Detect which cell encompasses the target text, then output its (X, Y) center coordinate. 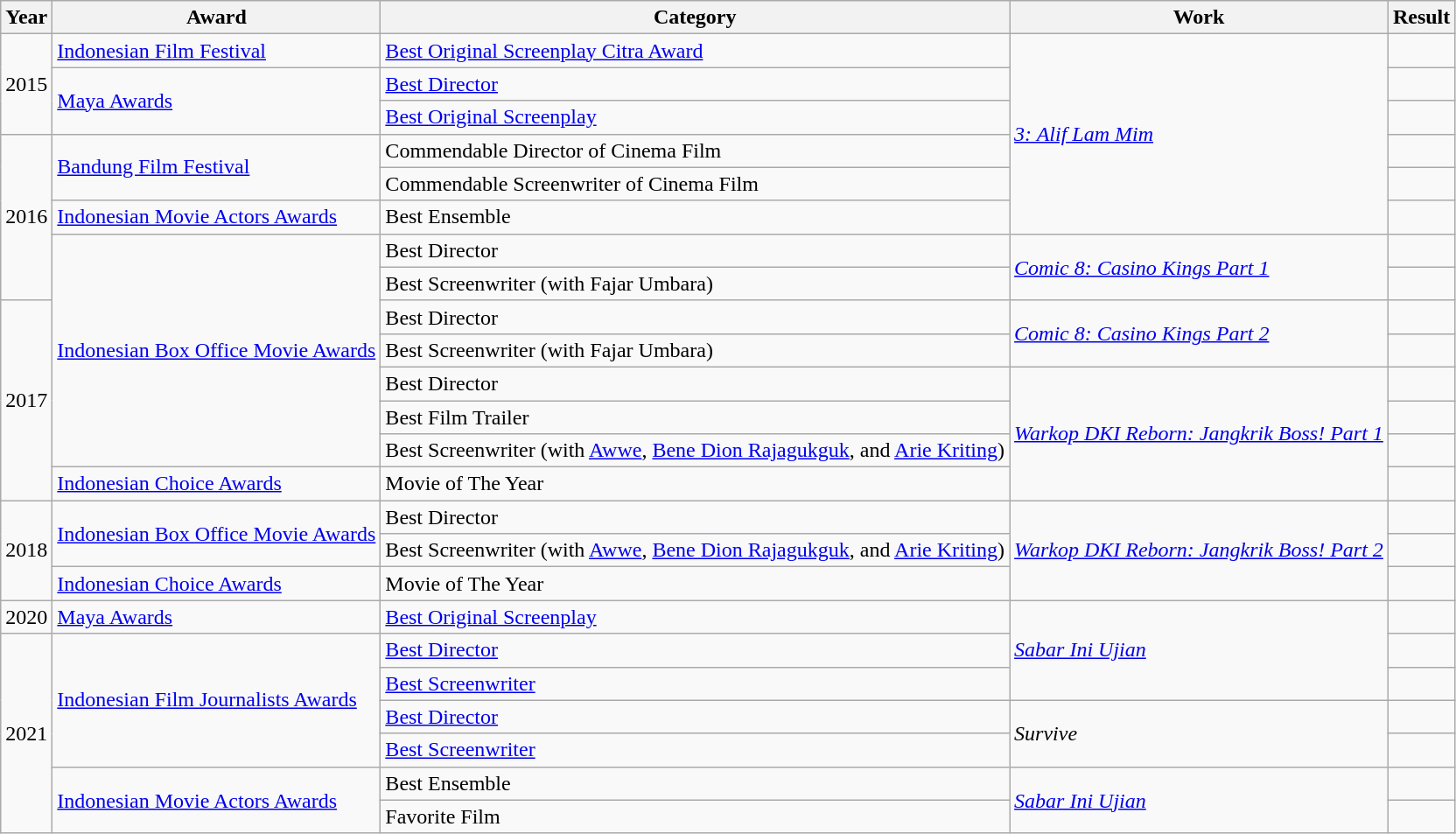
Comic 8: Casino Kings Part 1 (1199, 267)
Warkop DKI Reborn: Jangkrik Boss! Part 2 (1199, 550)
Work (1199, 18)
Indonesian Film Festival (217, 51)
Comic 8: Casino Kings Part 2 (1199, 333)
Indonesian Film Journalists Awards (217, 700)
Result (1421, 18)
Commendable Director of Cinema Film (695, 151)
Best Original Screenplay Citra Award (695, 51)
Award (217, 18)
Commendable Screenwriter of Cinema Film (695, 184)
2015 (26, 84)
3: Alif Lam Mim (1199, 134)
Category (695, 18)
2017 (26, 400)
Favorite Film (695, 816)
Survive (1199, 733)
2016 (26, 217)
2020 (26, 617)
Year (26, 18)
2021 (26, 733)
Bandung Film Festival (217, 167)
2018 (26, 550)
Best Film Trailer (695, 417)
Warkop DKI Reborn: Jangkrik Boss! Part 1 (1199, 433)
